Provide the [X, Y] coordinate of the cell's center where the given text is located.  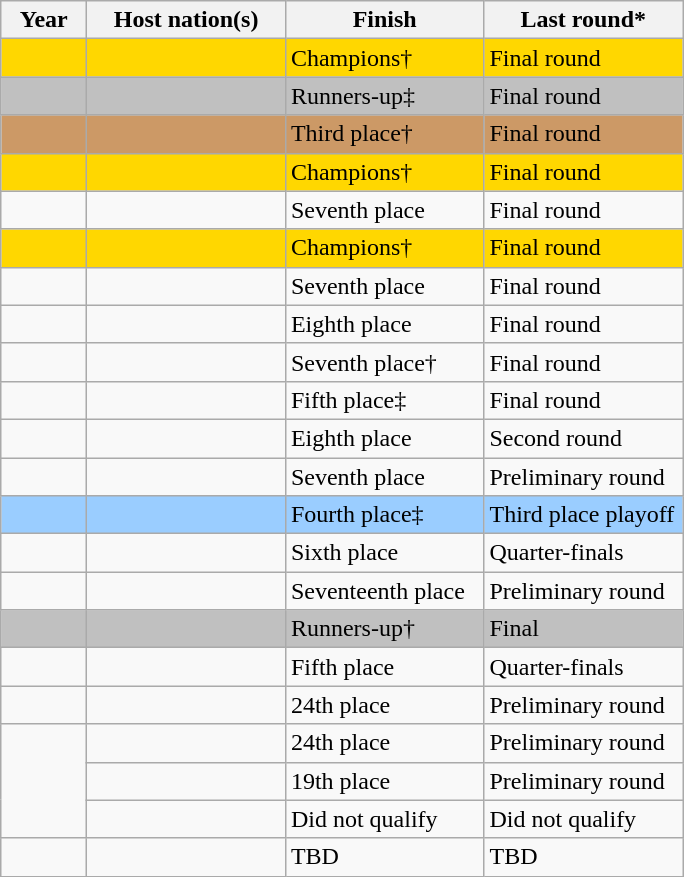
Last round* [584, 20]
Fifth place [384, 667]
Sixth place [384, 553]
Runners-up‡ [384, 96]
Third place† [384, 134]
19th place [384, 781]
Finish [384, 20]
Fourth place‡ [384, 515]
Fifth place‡ [384, 400]
Seventh place† [384, 362]
Second round [584, 438]
Final [584, 629]
Runners-up† [384, 629]
Year [44, 20]
Host nation(s) [186, 20]
Seventeenth place [384, 591]
Third place playoff [584, 515]
